Pinpoint the cell where the given text exists, returning its [X, Y] midpoint coordinate. 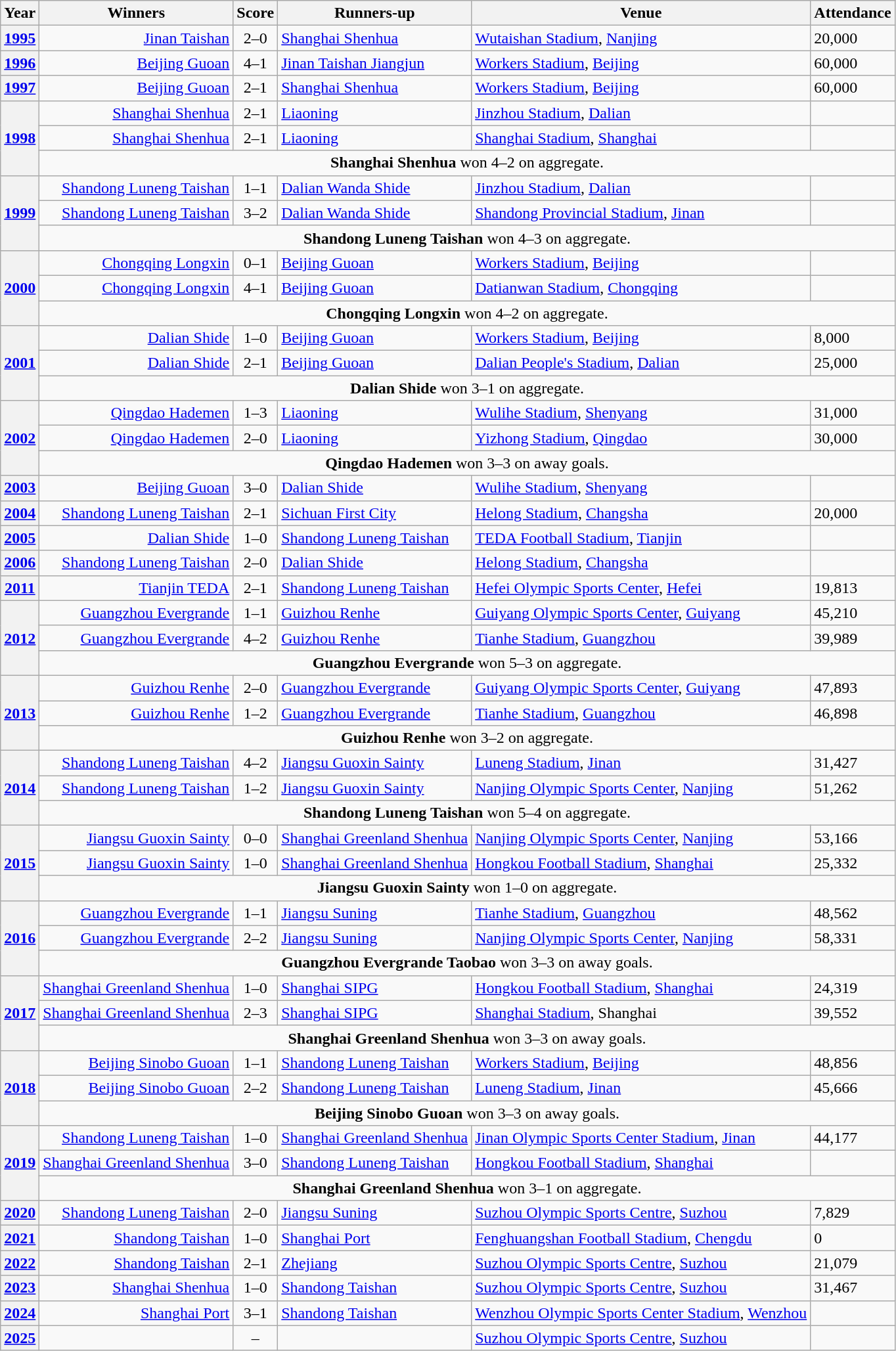
Dalian People's Stadium, Dalian [641, 363]
3–1 [256, 1313]
0 [853, 1238]
2005 [20, 538]
1995 [20, 38]
7,829 [853, 1213]
Shanghai Greenland Shenhua won 3–3 on away goals. [467, 1038]
0–1 [256, 263]
2019 [20, 1163]
Beijing Sinobo Guoan won 3–3 on away goals. [467, 1113]
Guizhou Renhe won 3–2 on aggregate. [467, 738]
1996 [20, 63]
Shanghai Greenland Shenhua won 3–1 on aggregate. [467, 1188]
53,166 [853, 838]
21,079 [853, 1263]
Tianjin TEDA [137, 588]
19,813 [853, 588]
Runners-up [374, 13]
2003 [20, 488]
31,467 [853, 1288]
2000 [20, 288]
47,893 [853, 688]
2016 [20, 938]
2002 [20, 438]
51,262 [853, 788]
25,000 [853, 363]
30,000 [853, 438]
2015 [20, 863]
2011 [20, 588]
Sichuan First City [374, 513]
1998 [20, 138]
2013 [20, 713]
31,000 [853, 413]
8,000 [853, 338]
Year [20, 13]
Venue [641, 13]
Zhejiang [374, 1263]
Wenzhou Olympic Sports Center Stadium, Wenzhou [641, 1313]
24,319 [853, 988]
Fenghuangshan Football Stadium, Chengdu [641, 1238]
48,856 [853, 1063]
2024 [20, 1313]
2025 [20, 1338]
2017 [20, 1013]
45,210 [853, 613]
2023 [20, 1288]
2012 [20, 638]
2–3 [256, 1013]
Hefei Olympic Sports Center, Hefei [641, 588]
25,332 [853, 863]
Jinan Taishan [137, 38]
Score [256, 13]
Yizhong Stadium, Qingdao [641, 438]
TEDA Football Stadium, Tianjin [641, 538]
Shandong Luneng Taishan won 5–4 on aggregate. [467, 813]
2014 [20, 788]
31,427 [853, 763]
Guangzhou Evergrande won 5–3 on aggregate. [467, 663]
2020 [20, 1213]
Attendance [853, 13]
1999 [20, 213]
2006 [20, 563]
39,989 [853, 638]
Wutaishan Stadium, Nanjing [641, 38]
1997 [20, 88]
3–2 [256, 213]
– [256, 1338]
Chongqing Longxin won 4–2 on aggregate. [467, 313]
45,666 [853, 1088]
Shandong Luneng Taishan won 4–3 on aggregate. [467, 238]
48,562 [853, 913]
2022 [20, 1263]
2018 [20, 1088]
Guangzhou Evergrande Taobao won 3–3 on away goals. [467, 963]
44,177 [853, 1138]
46,898 [853, 713]
58,331 [853, 938]
Shanghai Shenhua won 4–2 on aggregate. [467, 163]
Winners [137, 13]
Dalian Shide won 3–1 on aggregate. [467, 388]
2004 [20, 513]
Jiangsu Guoxin Sainty won 1–0 on aggregate. [467, 888]
2021 [20, 1238]
Shandong Provincial Stadium, Jinan [641, 213]
39,552 [853, 1013]
2001 [20, 363]
1–3 [256, 413]
Jinan Olympic Sports Center Stadium, Jinan [641, 1138]
Jinan Taishan Jiangjun [374, 63]
0–0 [256, 838]
Qingdao Hademen won 3–3 on away goals. [467, 463]
Datianwan Stadium, Chongqing [641, 288]
